Determine the (x, y) coordinate at the center of the cell enclosing the given text.  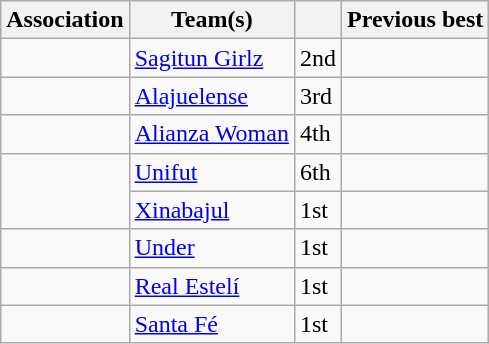
Santa Fé (212, 324)
6th (318, 172)
Alianza Woman (212, 134)
Alajuelense (212, 96)
3rd (318, 96)
Xinabajul (212, 210)
4th (318, 134)
2nd (318, 58)
Under (212, 248)
Team(s) (212, 20)
Sagitun Girlz (212, 58)
Unifut (212, 172)
Real Estelí (212, 286)
Association (65, 20)
Previous best (416, 20)
